Output the [X, Y] coordinate of the center of the cell containing the given text.  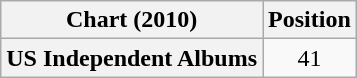
41 [310, 58]
Position [310, 20]
US Independent Albums [132, 58]
Chart (2010) [132, 20]
